Extract the [X, Y] coordinate from the center of the cell holding the provided text.  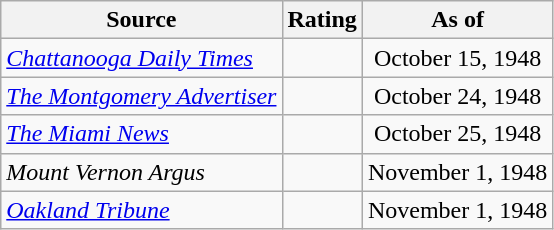
October 25, 1948 [457, 134]
Rating [322, 20]
As of [457, 20]
The Montgomery Advertiser [142, 96]
Chattanooga Daily Times [142, 58]
Mount Vernon Argus [142, 172]
October 24, 1948 [457, 96]
October 15, 1948 [457, 58]
The Miami News [142, 134]
Source [142, 20]
Oakland Tribune [142, 210]
